Return the [X, Y] coordinate for the center point of the cell that contains the specified text.  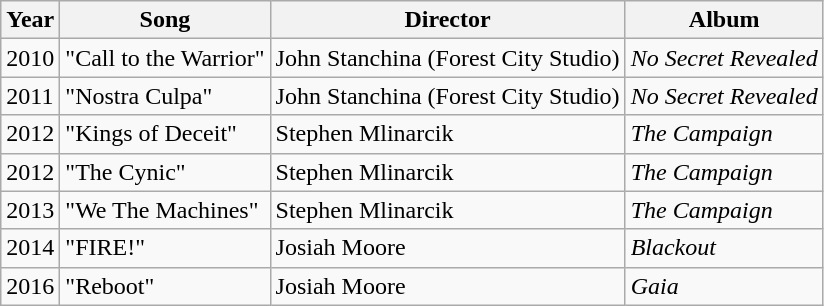
"Nostra Culpa" [165, 96]
"Call to the Warrior" [165, 58]
2010 [30, 58]
Director [448, 20]
2016 [30, 286]
"FIRE!" [165, 248]
Song [165, 20]
"We The Machines" [165, 210]
Year [30, 20]
"Kings of Deceit" [165, 134]
Album [724, 20]
2013 [30, 210]
"The Cynic" [165, 172]
Gaia [724, 286]
2011 [30, 96]
2014 [30, 248]
Blackout [724, 248]
"Reboot" [165, 286]
